From the cell containing the given text, extract its center point as (x, y) coordinate. 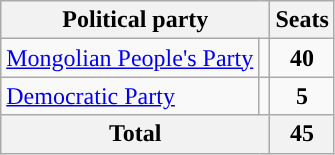
Mongolian People's Party (130, 58)
40 (302, 58)
Seats (302, 20)
5 (302, 96)
Total (136, 134)
Democratic Party (130, 96)
Political party (136, 20)
45 (302, 134)
